Identify which cell holds the provided text, then report its [x, y] central coordinate. 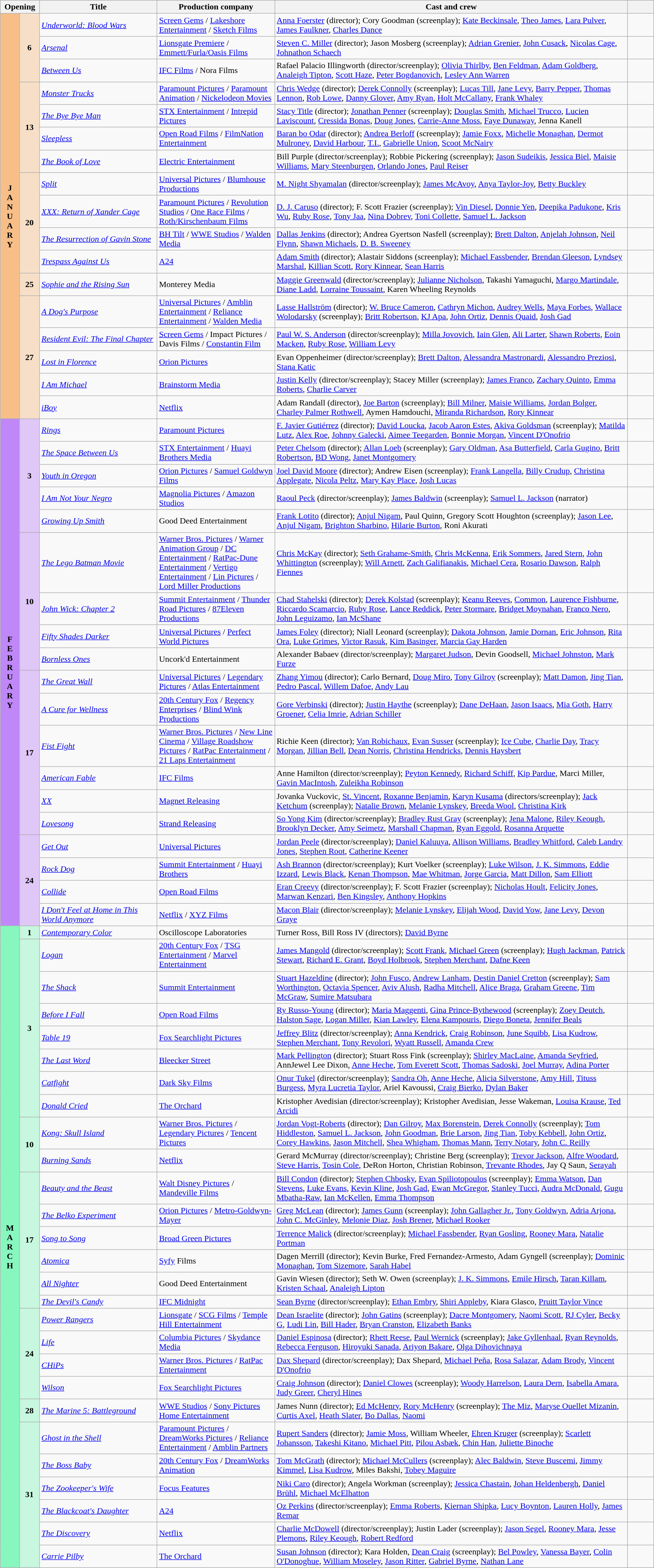
Opening [20, 7]
Split [99, 184]
Title [99, 7]
The Bye Bye Man [99, 116]
Cast and crew [451, 7]
Eran Creevy (director/screenplay); F. Scott Frazier (screenplay); Nicholas Hoult, Felicity Jones, Marwan Kenzari, Ben Kingsley, Anthony Hopkins [451, 892]
Anna Foerster (director); Cory Goodman (screenplay); Kate Beckinsale, Theo James, Lara Pulver, James Faulkner, Charles Dance [451, 25]
Summit Entertainment [216, 987]
20 [29, 223]
MARCH [10, 1247]
Charlie McDowell (director/screenplay); Justin Lader (screenplay); Jason Segel, Rooney Mara, Jesse Plemons, Riley Keough, Robert Redford [451, 1534]
The Book of Love [99, 161]
Tom McGrath (director); Michael McCullers (screenplay); Alec Baldwin, Steve Buscemi, Jimmy Kimmel, Lisa Kudrow, Miles Bakshi, Tobey Maguire [451, 1465]
13 [29, 127]
The Great Wall [99, 682]
Anne Hamilton (director/screenplay); Peyton Kennedy, Richard Schiff, Kip Pardue, Marci Miller, Gavin MacIntosh, Zuleikha Robinson [451, 778]
Alexander Babaev (director/screenplay); Margaret Judson, Devin Goodsell, Michael Johnston, Mark Furze [451, 659]
Summit Entertainment / Huayi Brothers [216, 869]
STX Entertainment / Huayi Brothers Media [216, 453]
Bleecker Street [216, 1060]
Life [99, 1342]
The Marine 5: Battleground [99, 1410]
Universal Pictures [216, 847]
Get Out [99, 847]
Ghost in the Shell [99, 1438]
Niki Caro (director); Angela Workman (screenplay); Jessica Chastain, Johan Heldenbergh, Daniel Brühl, Michael McElhatton [451, 1488]
Dallas Jenkins (director); Andrea Gyertson Nasfell (screenplay); Brett Dalton, Anjelah Johnson, Neil Flynn, Shawn Michaels, D. B. Sweeney [451, 239]
Universal Pictures / Blumhouse Productions [216, 184]
Screen Gems / Impact Pictures / Davis Films / Constantin Film [216, 339]
Bornless Ones [99, 659]
Wilson [99, 1388]
XX [99, 801]
The Zookeeper's Wife [99, 1488]
25 [29, 284]
Uncork'd Entertainment [216, 659]
31 [29, 1495]
JANUARY [10, 216]
Monster Trucks [99, 93]
Monterey Media [216, 284]
Lovesong [99, 823]
Orion Pictures / Samuel Goldwyn Films [216, 476]
CHiPs [99, 1365]
Warner Bros. Pictures / New Line Cinema / Village Roadshow Pictures / RatPac Entertainment / 21 Laps Entertainment [216, 746]
Warner Bros. Pictures / Legendary Pictures / Tencent Pictures [216, 1133]
Paramount Pictures [216, 430]
Craig Johnson (director); Daniel Clowes (screenplay); Woody Harrelson, Laura Dern, Isabella Amara, Judy Greer, Cheryl Hines [451, 1388]
The Space Between Us [99, 453]
A Cure for Wellness [99, 709]
Joel David Moore (director); Andrew Eisen (screenplay); Frank Langella, Billy Crudup, Christina Applegate, Nicola Peltz, Mary Kay Place, Josh Lucas [451, 476]
I Am Not Your Negro [99, 498]
Paramount Pictures / DreamWorks Pictures / Reliance Entertainment / Amblin Partners [216, 1438]
20th Century Fox / TSG Entertainment / Marvel Entertainment [216, 955]
Orion Pictures / Metro-Goldwyn-Mayer [216, 1215]
Table 19 [99, 1037]
Power Rangers [99, 1319]
STX Entertainment / Intrepid Pictures [216, 116]
Universal Pictures / Legendary Pictures / Atlas Entertainment [216, 682]
Zhang Yimou (director); Carlo Bernard, Doug Miro, Tony Gilroy (screenplay); Matt Damon, Jing Tian, Pedro Pascal, Willem Dafoe, Andy Lau [451, 682]
28 [29, 1410]
The Boss Baby [99, 1465]
Strand Releasing [216, 823]
Youth in Oregon [99, 476]
Paramount Pictures / Paramount Animation / Nickelodeon Movies [216, 93]
The Shack [99, 987]
IFC Midnight [216, 1302]
Steven C. Miller (director); Jason Mosberg (screenplay); Adrian Grenier, John Cusack, Nicolas Cage, Johnathon Schaech [451, 47]
Syfy Films [216, 1261]
Dax Shepard (director/screenplay); Dax Shepard, Michael Peña, Rosa Salazar, Adam Brody, Vincent D'Onofrio [451, 1365]
Lionsgate Premiere / Emmett/Furla/Oasis Films [216, 47]
M. Night Shyamalan (director/screenplay); James McAvoy, Anya Taylor-Joy, Betty Buckley [451, 184]
Production company [216, 7]
Kong: Skull Island [99, 1133]
Adam Smith (director); Alastair Siddons (screenplay); Michael Fassbender, Brendan Gleeson, Lyndsey Marshal, Killian Scott, Rory Kinnear, Sean Harris [451, 261]
XXX: Return of Xander Cage [99, 211]
Sophie and the Rising Sun [99, 284]
The Belko Experiment [99, 1215]
Paul W. S. Anderson (director/screenplay); Milla Jovovich, Iain Glen, Ali Larter, Shawn Roberts, Eoin Macken, Ruby Rose, William Levy [451, 339]
Evan Oppenheimer (director/screenplay); Brett Dalton, Alessandra Mastronardi, Alessandro Preziosi, Stana Katic [451, 362]
American Fable [99, 778]
Focus Features [216, 1488]
A Dog's Purpose [99, 312]
27 [29, 357]
Resident Evil: The Final Chapter [99, 339]
Dark Sky Films [216, 1083]
Peter Chelsom (director); Allan Loeb (screenplay); Gary Oldman, Asa Butterfield, Carla Gugino, Britt Robertson, BD Wong, Janet Montgomery [451, 453]
The Resurrection of Gavin Stone [99, 239]
Brainstorm Media [216, 385]
I Don't Feel at Home in This World Anymore [99, 914]
The Last Word [99, 1060]
Warner Bros. Pictures / RatPac Entertainment [216, 1365]
Turner Ross, Bill Ross IV (directors); David Byrne [451, 932]
Electric Entertainment [216, 161]
6 [29, 47]
James Nunn (director); Ed McHenry, Rory McHenry (screenplay); The Miz, Maryse Ouellet Mizanin, Curtis Axel, Heath Slater, Bo Dallas, Naomi [451, 1410]
Columbia Pictures / Skydance Media [216, 1342]
Before I Fall [99, 1015]
The Lego Batman Movie [99, 562]
The Blackcoat's Daughter [99, 1511]
Catfight [99, 1083]
20th Century Fox / DreamWorks Animation [216, 1465]
Macon Blair (director/screenplay); Melanie Lynskey, Elijah Wood, David Yow, Jane Levy, Devon Graye [451, 914]
Broad Green Pictures [216, 1238]
Terrence Malick (director/screenplay); Michael Fassbender, Ryan Gosling, Rooney Mara, Natalie Portman [451, 1238]
Sleepless [99, 138]
Universal Pictures / Perfect World Pictures [216, 636]
Rock Dog [99, 869]
Contemporary Color [99, 932]
Gore Verbinski (director); Justin Haythe (screenplay); Dane DeHaan, Jason Isaacs, Mia Goth, Harry Groener, Celia Imrie, Adrian Schiller [451, 709]
WWE Studios / Sony Pictures Home Entertainment [216, 1410]
Atomica [99, 1261]
Jordan Peele (director/screenplay); Daniel Kaluuya, Allison Williams, Bradley Whitford, Caleb Landry Jones, Stephen Root, Catherine Keener [451, 847]
Trespass Against Us [99, 261]
Walt Disney Pictures / Mandeville Films [216, 1188]
Screen Gems / Lakeshore Entertainment / Sketch Films [216, 25]
Magnet Releasing [216, 801]
Universal Pictures / Amblin Entertainment / Reliance Entertainment / Walden Media [216, 312]
Between Us [99, 71]
iBoy [99, 407]
Orion Pictures [216, 362]
Paramount Pictures / Revolution Studios / One Race Films / Roth/Kirschenbaum Films [216, 211]
Burning Sands [99, 1161]
Raoul Peck (director/screenplay); James Baldwin (screenplay); Samuel L. Jackson (narrator) [451, 498]
Oscilloscope Laboratories [216, 932]
Oz Perkins (director/screenplay); Emma Roberts, Kiernan Shipka, Lucy Boynton, Lauren Holly, James Remar [451, 1511]
20th Century Fox / Regency Enterprises / Blind Wink Productions [216, 709]
Dagen Merrill (director); Kevin Burke, Fred Fernandez-Armesto, Adam Gyngell (screenplay); Dominic Monaghan, Tom Sizemore, Sarah Habel [451, 1261]
Growing Up Smith [99, 521]
Arsenal [99, 47]
IFC Films / Nora Films [216, 71]
The Devil's Candy [99, 1302]
Beauty and the Beast [99, 1188]
1 [29, 932]
IFC Films [216, 778]
Song to Song [99, 1238]
Collide [99, 892]
Open Road Films / FilmNation Entertainment [216, 138]
The Discovery [99, 1534]
Fifty Shades Darker [99, 636]
Justin Kelly (director/screenplay); Stacey Miller (screenplay); James Franco, Zachary Quinto, Emma Roberts, Charlie Carver [451, 385]
Summit Entertainment / Thunder Road Pictures / 87Eleven Productions [216, 609]
Fist Fight [99, 746]
Magnolia Pictures / Amazon Studios [216, 498]
Donald Cried [99, 1106]
Rings [99, 430]
Logan [99, 955]
Sean Byrne (director/screenplay); Ethan Embry, Shiri Appleby, Kiara Glasco, Pruitt Taylor Vince [451, 1302]
John Wick: Chapter 2 [99, 609]
Lionsgate / SCG Films / Temple Hill Entertainment [216, 1319]
BH Tilt / WWE Studios / Walden Media [216, 239]
Underworld: Blood Wars [99, 25]
I Am Michael [99, 385]
Kristopher Avedisian (director/screenplay); Kristopher Avedisian, Jesse Wakeman, Louisa Krause, Ted Arcidi [451, 1106]
Netflix / XYZ Films [216, 914]
Gavin Wiesen (director); Seth W. Owen (screenplay); J. K. Simmons, Emile Hirsch, Taran Killam, Kristen Schaal, Analeigh Lipton [451, 1284]
Lost in Florence [99, 362]
Carrie Pilby [99, 1556]
All Nighter [99, 1284]
FEBRUARY [10, 672]
